Find where the given text appears and provide that cell's center as (X, Y) coordinate. 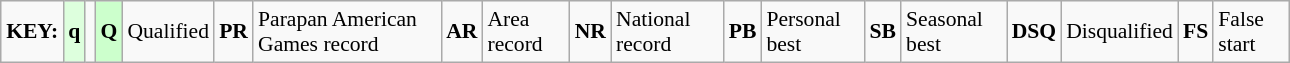
NR (590, 32)
q (74, 32)
Seasonal best (954, 32)
Personal best (812, 32)
Area record (526, 32)
Qualified (168, 32)
AR (462, 32)
Disqualified (1120, 32)
PR (234, 32)
PB (743, 32)
National record (668, 32)
FS (1196, 32)
Q (108, 32)
DSQ (1034, 32)
Parapan American Games record (347, 32)
SB (884, 32)
KEY: (32, 32)
False start (1251, 32)
